Find where the given text appears and provide that cell's center as (X, Y) coordinate. 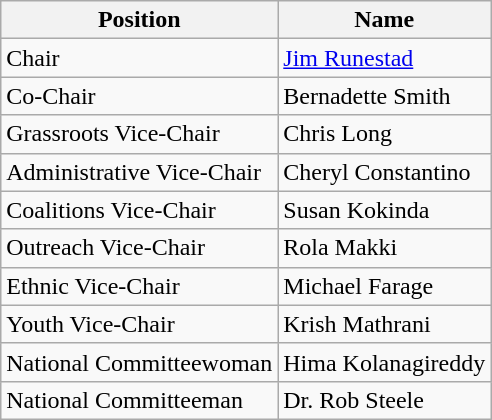
Co-Chair (140, 96)
Bernadette Smith (384, 96)
Susan Kokinda (384, 210)
Ethnic Vice-Chair (140, 286)
Rola Makki (384, 248)
Jim Runestad (384, 58)
Administrative Vice-Chair (140, 172)
Youth Vice-Chair (140, 324)
Position (140, 20)
Dr. Rob Steele (384, 400)
Michael Farage (384, 286)
National Committeewoman (140, 362)
Name (384, 20)
Grassroots Vice-Chair (140, 134)
Outreach Vice-Chair (140, 248)
Krish Mathrani (384, 324)
National Committeeman (140, 400)
Chris Long (384, 134)
Hima Kolanagireddy (384, 362)
Cheryl Constantino (384, 172)
Chair (140, 58)
Coalitions Vice-Chair (140, 210)
